Return the (X, Y) coordinate for the center point of the cell that contains the specified text.  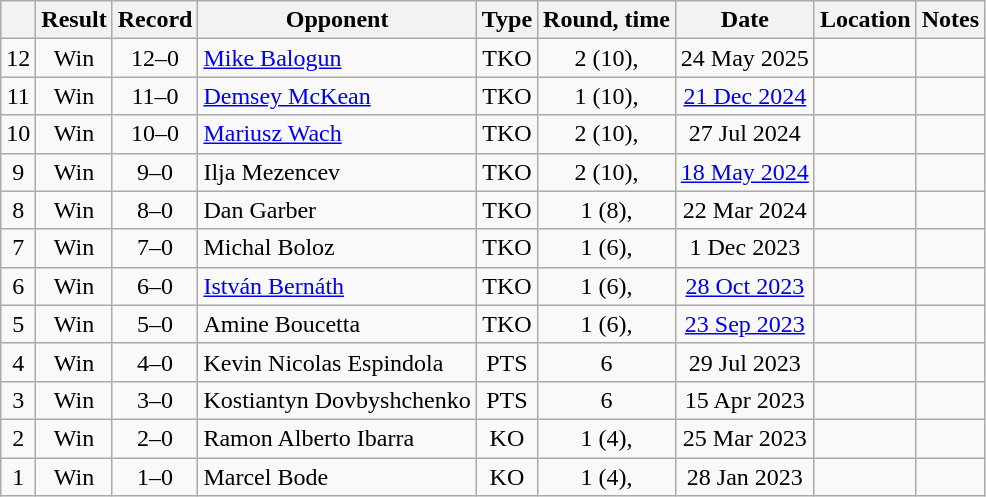
22 Mar 2024 (744, 210)
Kevin Nicolas Espindola (337, 362)
Type (506, 20)
Ilja Mezencev (337, 172)
1 (8), (607, 210)
Demsey McKean (337, 96)
István Bernáth (337, 286)
Location (865, 20)
Dan Garber (337, 210)
2 (18, 438)
Result (74, 20)
10 (18, 134)
10–0 (155, 134)
Mike Balogun (337, 58)
Marcel Bode (337, 477)
6–0 (155, 286)
1 (10), (607, 96)
Mariusz Wach (337, 134)
1–0 (155, 477)
1 (18, 477)
23 Sep 2023 (744, 324)
4 (18, 362)
12 (18, 58)
24 May 2025 (744, 58)
3–0 (155, 400)
4–0 (155, 362)
12–0 (155, 58)
Ramon Alberto Ibarra (337, 438)
28 Jan 2023 (744, 477)
28 Oct 2023 (744, 286)
9–0 (155, 172)
9 (18, 172)
7–0 (155, 248)
5 (18, 324)
Date (744, 20)
Michal Boloz (337, 248)
8–0 (155, 210)
Amine Boucetta (337, 324)
15 Apr 2023 (744, 400)
11–0 (155, 96)
2–0 (155, 438)
7 (18, 248)
25 Mar 2023 (744, 438)
18 May 2024 (744, 172)
Notes (950, 20)
27 Jul 2024 (744, 134)
Kostiantyn Dovbyshchenko (337, 400)
1 Dec 2023 (744, 248)
8 (18, 210)
29 Jul 2023 (744, 362)
Opponent (337, 20)
3 (18, 400)
21 Dec 2024 (744, 96)
5–0 (155, 324)
Record (155, 20)
11 (18, 96)
Round, time (607, 20)
